Capture the cell that displays the provided text and extract its (X, Y) central coordinate. 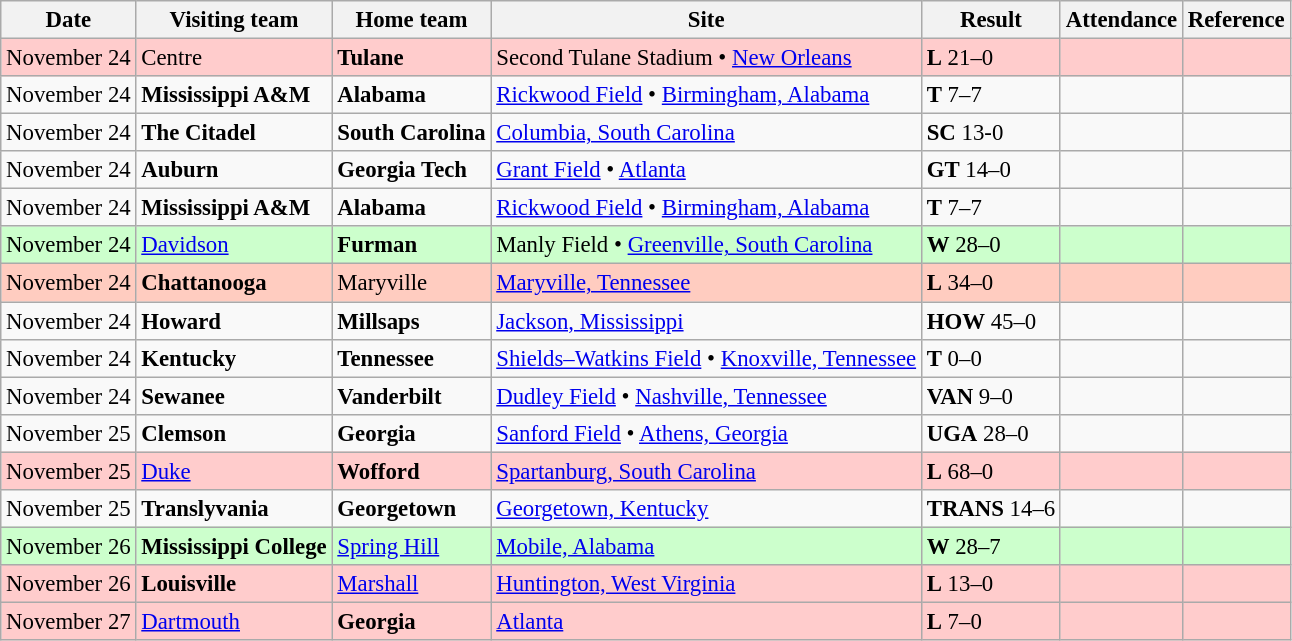
Maryville (412, 283)
Louisville (234, 584)
Chattanooga (234, 283)
Atlanta (706, 621)
Shields–Watkins Field • Knoxville, Tennessee (706, 358)
Georgetown (412, 509)
Manly Field • Greenville, South Carolina (706, 245)
Tulane (412, 58)
Translyvania (234, 509)
Kentucky (234, 358)
Columbia, South Carolina (706, 133)
Vanderbilt (412, 396)
Tennessee (412, 358)
Wofford (412, 471)
VAN 9–0 (990, 396)
Centre (234, 58)
Result (990, 20)
Second Tulane Stadium • New Orleans (706, 58)
Sewanee (234, 396)
Site (706, 20)
Howard (234, 321)
Georgia Tech (412, 170)
Spartanburg, South Carolina (706, 471)
Dudley Field • Nashville, Tennessee (706, 396)
W 28–7 (990, 546)
W 28–0 (990, 245)
L 7–0 (990, 621)
Mississippi College (234, 546)
HOW 45–0 (990, 321)
November 27 (68, 621)
Georgetown, Kentucky (706, 509)
Reference (1236, 20)
UGA 28–0 (990, 433)
Date (68, 20)
L 13–0 (990, 584)
L 68–0 (990, 471)
Duke (234, 471)
L 34–0 (990, 283)
Auburn (234, 170)
L 21–0 (990, 58)
South Carolina (412, 133)
GT 14–0 (990, 170)
Furman (412, 245)
Home team (412, 20)
Huntington, West Virginia (706, 584)
Visiting team (234, 20)
Millsaps (412, 321)
Grant Field • Atlanta (706, 170)
Maryville, Tennessee (706, 283)
TRANS 14–6 (990, 509)
T 0–0 (990, 358)
Sanford Field • Athens, Georgia (706, 433)
Dartmouth (234, 621)
Spring Hill (412, 546)
Clemson (234, 433)
The Citadel (234, 133)
Jackson, Mississippi (706, 321)
Attendance (1121, 20)
Marshall (412, 584)
Davidson (234, 245)
SC 13-0 (990, 133)
Mobile, Alabama (706, 546)
